Pinpoint the cell where the given text exists, returning its (x, y) midpoint coordinate. 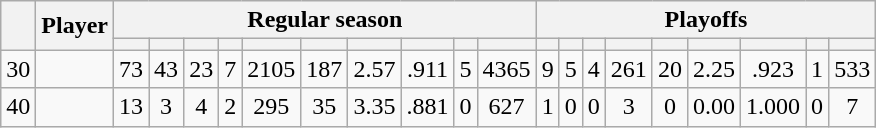
.911 (428, 69)
2105 (272, 69)
0.00 (714, 107)
3.35 (374, 107)
533 (852, 69)
2 (230, 107)
1.000 (774, 107)
2.57 (374, 69)
4365 (506, 69)
40 (18, 107)
73 (132, 69)
13 (132, 107)
43 (166, 69)
261 (628, 69)
.923 (774, 69)
Player (75, 26)
35 (324, 107)
2.25 (714, 69)
30 (18, 69)
.881 (428, 107)
Regular season (326, 20)
20 (670, 69)
627 (506, 107)
23 (202, 69)
295 (272, 107)
9 (548, 69)
Playoffs (706, 20)
187 (324, 69)
